Output the (X, Y) coordinate of the center of the cell containing the given text.  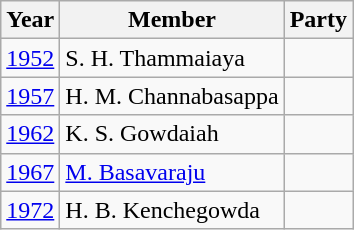
K. S. Gowdaiah (172, 134)
1952 (30, 58)
Party (318, 20)
H. B. Kenchegowda (172, 210)
1967 (30, 172)
Member (172, 20)
1957 (30, 96)
H. M. Channabasappa (172, 96)
S. H. Thammaiaya (172, 58)
1962 (30, 134)
1972 (30, 210)
Year (30, 20)
M. Basavaraju (172, 172)
